Search for the cell housing the specified text and yield its (X, Y) center coordinate. 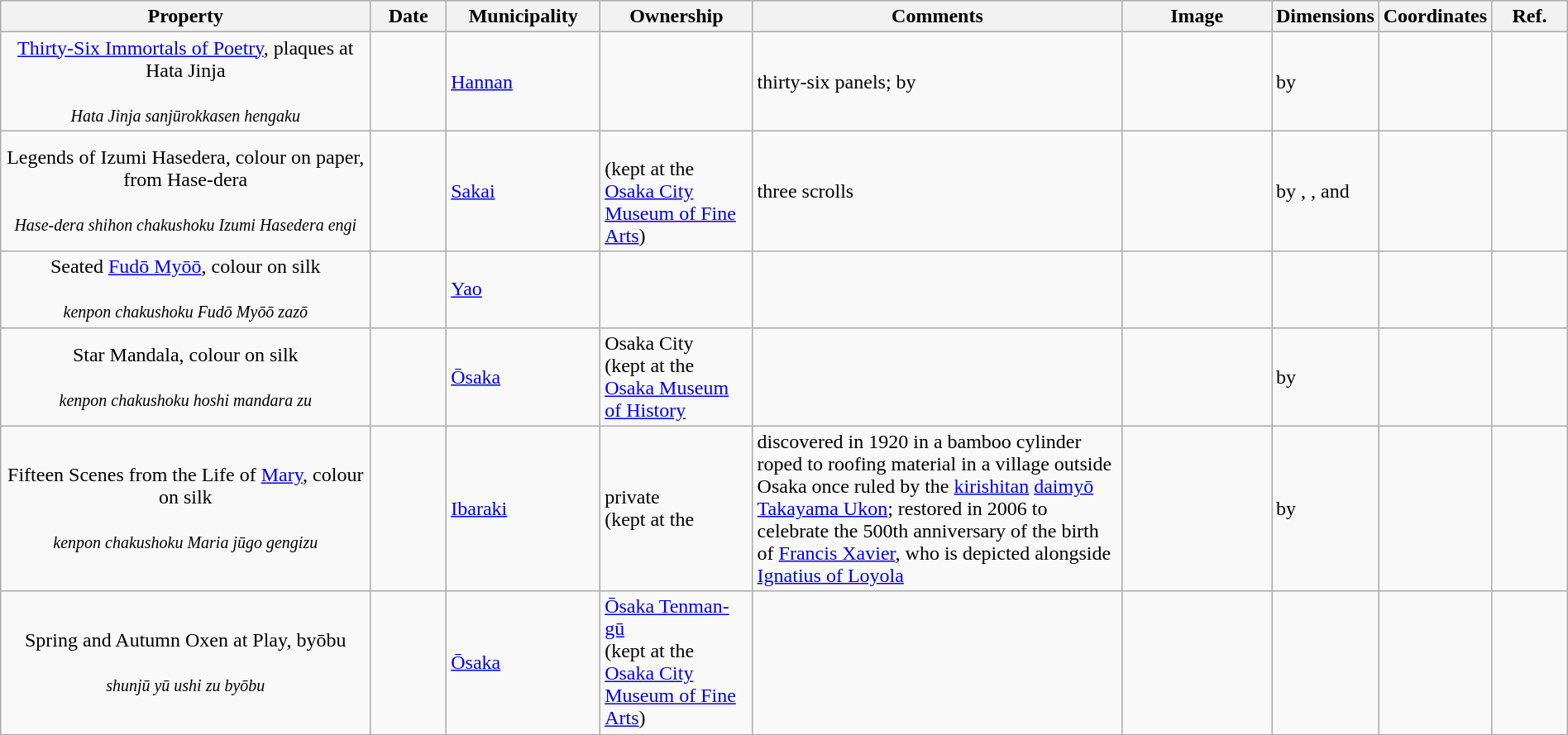
Ibaraki (523, 508)
Seated Fudō Myōō, colour on silkkenpon chakushoku Fudō Myōō zazō (185, 289)
Dimensions (1326, 17)
Coordinates (1435, 17)
(kept at the Osaka City Museum of Fine Arts) (676, 191)
Ōsaka Tenman-gū(kept at the Osaka City Museum of Fine Arts) (676, 663)
Osaka City(kept at the Osaka Museum of History (676, 377)
Spring and Autumn Oxen at Play, byōbushunjū yū ushi zu byōbu (185, 663)
three scrolls (938, 191)
Thirty-Six Immortals of Poetry, plaques at Hata JinjaHata Jinja sanjūrokkasen hengaku (185, 81)
by , , and (1326, 191)
Ref. (1530, 17)
private(kept at the (676, 508)
Municipality (523, 17)
Legends of Izumi Hasedera, colour on paper, from Hase-deraHase-dera shihon chakushoku Izumi Hasedera engi (185, 191)
Fifteen Scenes from the Life of Mary, colour on silkkenpon chakushoku Maria jūgo gengizu (185, 508)
Property (185, 17)
Hannan (523, 81)
Image (1198, 17)
Yao (523, 289)
thirty-six panels; by (938, 81)
Date (409, 17)
Star Mandala, colour on silkkenpon chakushoku hoshi mandara zu (185, 377)
Comments (938, 17)
Ownership (676, 17)
Sakai (523, 191)
